For the text-containing cell, return its midpoint in [x, y] coordinate format. 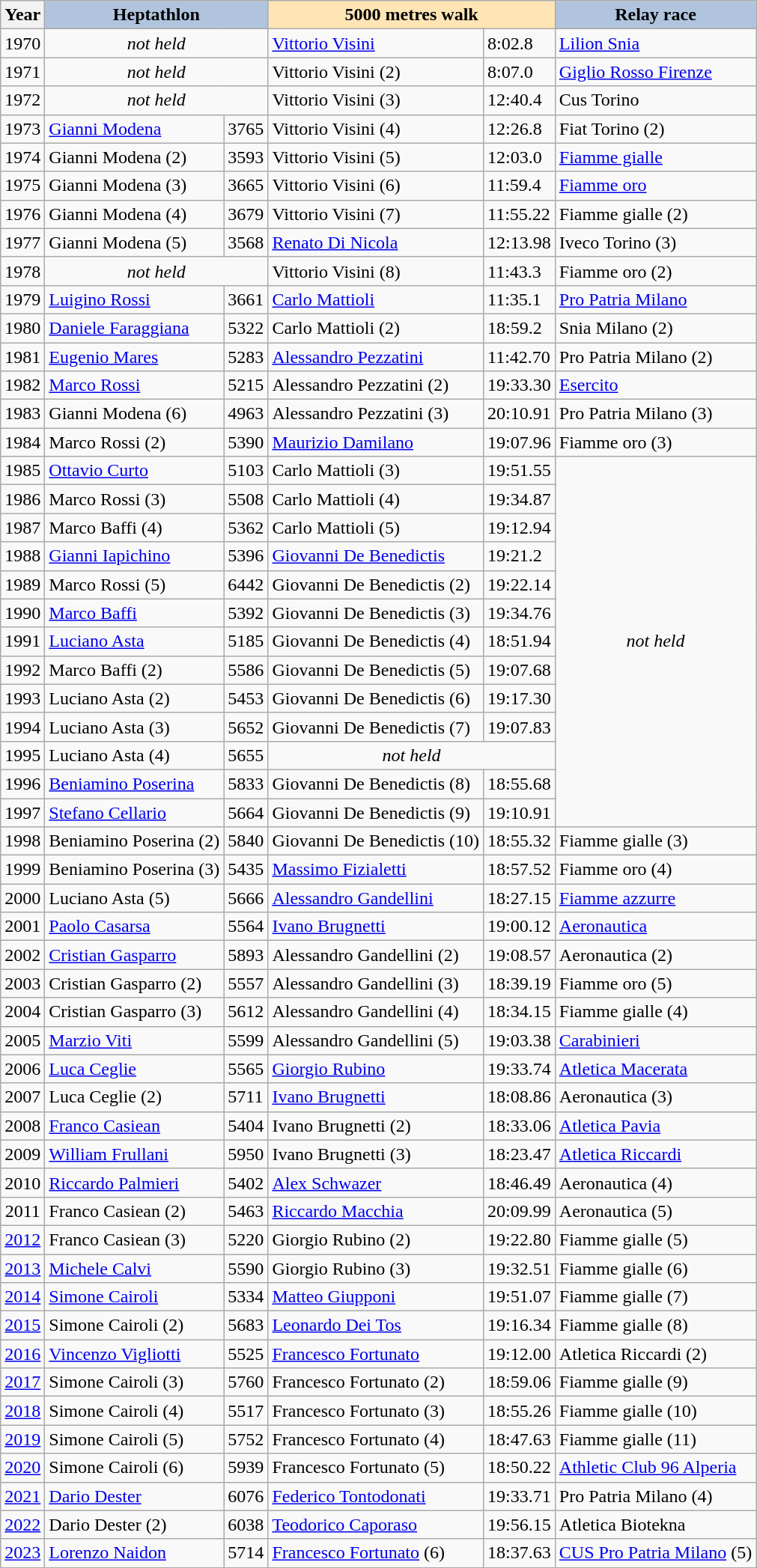
Marco Rossi (3) [135, 499]
Marzio Viti [135, 1040]
1981 [22, 357]
1987 [22, 528]
5404 [246, 1126]
18:46.49 [520, 1183]
19:33.74 [520, 1069]
18:33.06 [520, 1126]
3665 [246, 186]
19:56.15 [520, 1525]
5683 [246, 1326]
5840 [246, 841]
5463 [246, 1211]
Simone Cairoli (2) [135, 1326]
Giovanni De Benedictis (10) [376, 841]
8:07.0 [520, 72]
Gianni Iapichino [135, 556]
5392 [246, 613]
11:43.3 [520, 271]
2001 [22, 927]
3593 [246, 157]
Marco Rossi [135, 385]
Gianni Modena (4) [135, 214]
19:00.12 [520, 927]
Esercito [655, 385]
5000 metres walk [412, 15]
Stefano Cellario [135, 812]
1993 [22, 698]
Aeronautica (5) [655, 1211]
5666 [246, 898]
Gianni Modena (6) [135, 414]
Marco Baffi (2) [135, 670]
2012 [22, 1239]
18:27.15 [520, 898]
Simone Cairoli (3) [135, 1382]
Gianni Modena (2) [135, 157]
2007 [22, 1097]
Vittorio Visini (8) [376, 271]
11:55.22 [520, 214]
Giovanni De Benedictis (8) [376, 784]
Carlo Mattioli (2) [376, 328]
18:37.63 [520, 1553]
Relay race [655, 15]
5833 [246, 784]
1982 [22, 385]
1990 [22, 613]
Alessandro Gandellini [376, 898]
Franco Casiean [135, 1126]
5390 [246, 442]
Ottavio Curto [135, 471]
19:12.00 [520, 1354]
Vincenzo Vigliotti [135, 1354]
2019 [22, 1439]
1997 [22, 812]
Luciano Asta (5) [135, 898]
Cristian Gasparro [135, 955]
Alessandro Gandellini (5) [376, 1040]
5508 [246, 499]
19:21.2 [520, 556]
2009 [22, 1154]
3765 [246, 129]
Vittorio Visini (2) [376, 72]
2021 [22, 1496]
5752 [246, 1439]
19:32.51 [520, 1269]
1977 [22, 242]
Atletica Macerata [655, 1069]
Carlo Mattioli [376, 299]
Giovanni De Benedictis (3) [376, 613]
Cristian Gasparro (2) [135, 983]
12:26.8 [520, 129]
5362 [246, 528]
2018 [22, 1411]
1995 [22, 755]
Massimo Fizialetti [376, 870]
Year [22, 15]
1970 [22, 43]
Simone Cairoli (4) [135, 1411]
Fiamme gialle (7) [655, 1297]
1985 [22, 471]
Giovanni De Benedictis (7) [376, 727]
Michele Calvi [135, 1269]
19:34.76 [520, 613]
Marco Baffi [135, 613]
Marco Rossi (5) [135, 585]
18:50.22 [520, 1468]
1988 [22, 556]
11:59.4 [520, 186]
5939 [246, 1468]
Cristian Gasparro (3) [135, 1012]
Gianni Modena [135, 129]
19:22.80 [520, 1239]
18:55.26 [520, 1411]
5215 [246, 385]
5220 [246, 1239]
18:47.63 [520, 1439]
Giovanni De Benedictis (9) [376, 812]
6038 [246, 1525]
Carlo Mattioli (4) [376, 499]
19:07.68 [520, 670]
19:51.55 [520, 471]
5564 [246, 927]
Marco Rossi (2) [135, 442]
Gianni Modena (5) [135, 242]
18:55.68 [520, 784]
2020 [22, 1468]
Alessandro Pezzatini [376, 357]
5655 [246, 755]
19:16.34 [520, 1326]
Paolo Casarsa [135, 927]
3679 [246, 214]
2014 [22, 1297]
12:13.98 [520, 242]
Matteo Giupponi [376, 1297]
Fiat Torino (2) [655, 129]
Fiamme gialle (11) [655, 1439]
5760 [246, 1382]
Alessandro Pezzatini (3) [376, 414]
18:51.94 [520, 641]
Heptathlon [156, 15]
12:03.0 [520, 157]
Fiamme gialle (3) [655, 841]
Vittorio Visini [376, 43]
1984 [22, 442]
1994 [22, 727]
Fiamme azzurre [655, 898]
Beniamino Poserina [135, 784]
Vittorio Visini (4) [376, 129]
5517 [246, 1411]
Giorgio Rubino [376, 1069]
Atletica Pavia [655, 1126]
Fiamme gialle (2) [655, 214]
20:10.91 [520, 414]
18:57.52 [520, 870]
1991 [22, 641]
Fiamme gialle (4) [655, 1012]
2022 [22, 1525]
Franco Casiean (3) [135, 1239]
Dario Dester (2) [135, 1525]
Luca Ceglie (2) [135, 1097]
12:40.4 [520, 100]
Luciano Asta (4) [135, 755]
5590 [246, 1269]
Fiamme gialle (6) [655, 1269]
2002 [22, 955]
Luigino Rossi [135, 299]
1986 [22, 499]
Fiamme oro [655, 186]
William Frullani [135, 1154]
8:02.8 [520, 43]
5322 [246, 328]
Luciano Asta [135, 641]
6076 [246, 1496]
5103 [246, 471]
Francesco Fortunato (4) [376, 1439]
11:42.70 [520, 357]
Carabinieri [655, 1040]
18:59.06 [520, 1382]
5711 [246, 1097]
Francesco Fortunato (2) [376, 1382]
Giovanni De Benedictis (6) [376, 698]
2008 [22, 1126]
5402 [246, 1183]
2015 [22, 1326]
5586 [246, 670]
Pro Patria Milano (4) [655, 1496]
Alessandro Gandellini (4) [376, 1012]
5893 [246, 955]
19:22.14 [520, 585]
18:39.19 [520, 983]
2005 [22, 1040]
Alex Schwazer [376, 1183]
5565 [246, 1069]
Ivano Brugnetti (3) [376, 1154]
Leonardo Dei Tos [376, 1326]
Atletica Riccardi (2) [655, 1354]
Giorgio Rubino (3) [376, 1269]
Fiamme gialle (8) [655, 1326]
1983 [22, 414]
19:07.96 [520, 442]
Carlo Mattioli (5) [376, 528]
Fiamme gialle (9) [655, 1382]
Aeronautica (4) [655, 1183]
Giorgio Rubino (2) [376, 1239]
Ivano Brugnetti (2) [376, 1126]
Aeronautica (2) [655, 955]
Beniamino Poserina (3) [135, 870]
Pro Patria Milano (2) [655, 357]
5435 [246, 870]
5612 [246, 1012]
19:08.57 [520, 955]
19:51.07 [520, 1297]
1978 [22, 271]
Renato Di Nicola [376, 242]
Lilion Snia [655, 43]
CUS Pro Patria Milano (5) [655, 1553]
18:55.32 [520, 841]
Carlo Mattioli (3) [376, 471]
Francesco Fortunato [376, 1354]
Fiamme oro (5) [655, 983]
Simone Cairoli [135, 1297]
2016 [22, 1354]
5714 [246, 1553]
Fiamme oro (3) [655, 442]
2004 [22, 1012]
5283 [246, 357]
Simone Cairoli (6) [135, 1468]
19:07.83 [520, 727]
2023 [22, 1553]
2017 [22, 1382]
Fiamme oro (4) [655, 870]
18:34.15 [520, 1012]
Snia Milano (2) [655, 328]
1998 [22, 841]
18:08.86 [520, 1097]
20:09.99 [520, 1211]
19:34.87 [520, 499]
5557 [246, 983]
1980 [22, 328]
Franco Casiean (2) [135, 1211]
Beniamino Poserina (2) [135, 841]
1979 [22, 299]
1975 [22, 186]
Simone Cairoli (5) [135, 1439]
Alessandro Gandellini (2) [376, 955]
Teodorico Caporaso [376, 1525]
Francesco Fortunato (3) [376, 1411]
Atletica Riccardi [655, 1154]
Maurizio Damilano [376, 442]
1992 [22, 670]
18:23.47 [520, 1154]
1973 [22, 129]
Dario Dester [135, 1496]
Vittorio Visini (3) [376, 100]
1989 [22, 585]
Lorenzo Naidon [135, 1553]
18:59.2 [520, 328]
5185 [246, 641]
Alessandro Pezzatini (2) [376, 385]
Alessandro Gandellini (3) [376, 983]
Riccardo Macchia [376, 1211]
Giovanni De Benedictis (4) [376, 641]
19:12.94 [520, 528]
19:17.30 [520, 698]
3661 [246, 299]
5525 [246, 1354]
5396 [246, 556]
1972 [22, 100]
Giovanni De Benedictis (2) [376, 585]
Eugenio Mares [135, 357]
5599 [246, 1040]
2013 [22, 1269]
Riccardo Palmieri [135, 1183]
Fiamme gialle (10) [655, 1411]
Cus Torino [655, 100]
5664 [246, 812]
Gianni Modena (3) [135, 186]
Francesco Fortunato (5) [376, 1468]
2011 [22, 1211]
Marco Baffi (4) [135, 528]
1999 [22, 870]
19:10.91 [520, 812]
2006 [22, 1069]
Aeronautica [655, 927]
Luca Ceglie [135, 1069]
4963 [246, 414]
Luciano Asta (3) [135, 727]
Fiamme oro (2) [655, 271]
2003 [22, 983]
1976 [22, 214]
Giovanni De Benedictis [376, 556]
2000 [22, 898]
1974 [22, 157]
5453 [246, 698]
Iveco Torino (3) [655, 242]
5950 [246, 1154]
Giovanni De Benedictis (5) [376, 670]
19:33.71 [520, 1496]
5334 [246, 1297]
Pro Patria Milano (3) [655, 414]
Aeronautica (3) [655, 1097]
5652 [246, 727]
Daniele Faraggiana [135, 328]
19:03.38 [520, 1040]
Fiamme gialle (5) [655, 1239]
3568 [246, 242]
Vittorio Visini (6) [376, 186]
Fiamme gialle [655, 157]
Federico Tontodonati [376, 1496]
Pro Patria Milano [655, 299]
6442 [246, 585]
19:33.30 [520, 385]
Vittorio Visini (7) [376, 214]
Athletic Club 96 Alperia [655, 1468]
2010 [22, 1183]
11:35.1 [520, 299]
Atletica Biotekna [655, 1525]
1996 [22, 784]
Giglio Rosso Firenze [655, 72]
Vittorio Visini (5) [376, 157]
Luciano Asta (2) [135, 698]
Francesco Fortunato (6) [376, 1553]
1971 [22, 72]
